Locate the cell with the specified text and output its (x, y) center coordinate. 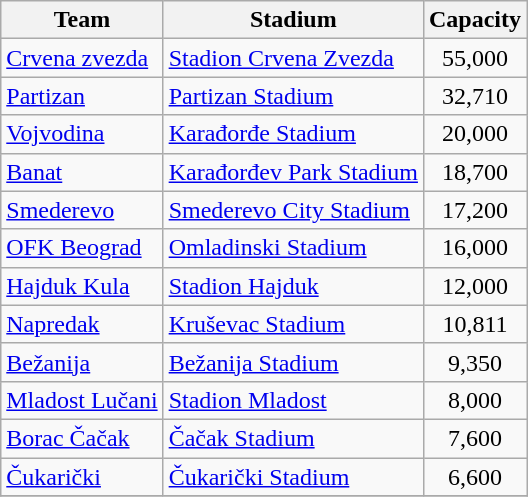
55,000 (474, 58)
6,600 (474, 477)
OFK Beograd (82, 248)
32,710 (474, 96)
Čukarički Stadium (293, 477)
Partizan (82, 96)
Omladinski Stadium (293, 248)
7,600 (474, 438)
Smederevo (82, 210)
Banat (82, 172)
18,700 (474, 172)
Karađorđe Stadium (293, 134)
Bežanija Stadium (293, 362)
Čačak Stadium (293, 438)
Hajduk Kula (82, 286)
Crvena zvezda (82, 58)
Bežanija (82, 362)
Stadion Hajduk (293, 286)
Borac Čačak (82, 438)
Stadium (293, 20)
16,000 (474, 248)
Kruševac Stadium (293, 324)
Napredak (82, 324)
Stadion Crvena Zvezda (293, 58)
Mladost Lučani (82, 400)
8,000 (474, 400)
Stadion Mladost (293, 400)
Čukarički (82, 477)
Vojvodina (82, 134)
Karađorđev Park Stadium (293, 172)
9,350 (474, 362)
12,000 (474, 286)
Smederevo City Stadium (293, 210)
20,000 (474, 134)
10,811 (474, 324)
Partizan Stadium (293, 96)
17,200 (474, 210)
Capacity (474, 20)
Team (82, 20)
